Scan for the cell matching the given text and deliver its [X, Y] coordinate at center. 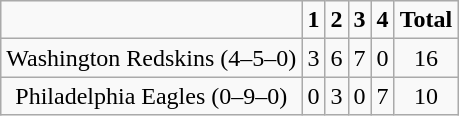
2 [336, 20]
16 [426, 58]
Philadelphia Eagles (0–9–0) [152, 96]
6 [336, 58]
Washington Redskins (4–5–0) [152, 58]
10 [426, 96]
4 [382, 20]
Total [426, 20]
1 [314, 20]
